Find where the given text appears and provide that cell's center as (X, Y) coordinate. 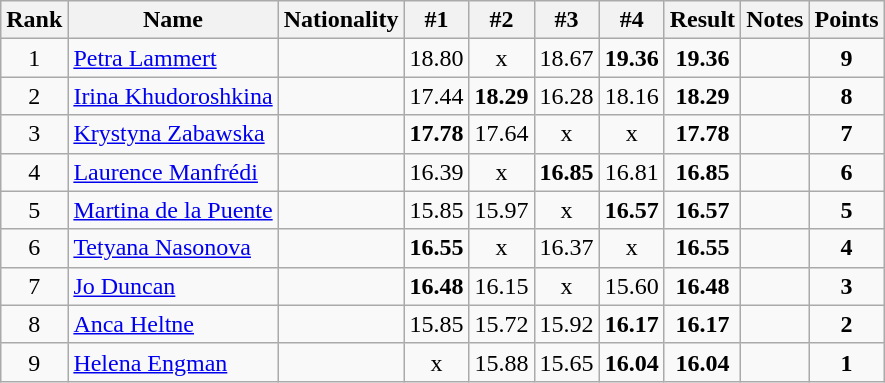
#4 (632, 20)
Nationality (341, 20)
16.37 (566, 248)
Anca Heltne (173, 324)
17.64 (502, 134)
Rank (34, 20)
Name (173, 20)
Jo Duncan (173, 286)
16.15 (502, 286)
15.88 (502, 362)
#2 (502, 20)
18.67 (566, 58)
15.92 (566, 324)
Laurence Manfrédi (173, 172)
Krystyna Zabawska (173, 134)
#1 (436, 20)
16.81 (632, 172)
Helena Engman (173, 362)
Martina de la Puente (173, 210)
16.39 (436, 172)
Result (702, 20)
Petra Lammert (173, 58)
16.28 (566, 96)
Tetyana Nasonova (173, 248)
15.60 (632, 286)
Points (846, 20)
18.80 (436, 58)
15.65 (566, 362)
Notes (775, 20)
Irina Khudoroshkina (173, 96)
#3 (566, 20)
17.44 (436, 96)
15.97 (502, 210)
15.72 (502, 324)
18.16 (632, 96)
